Return the (X, Y) coordinate for the center point of the cell that contains the specified text.  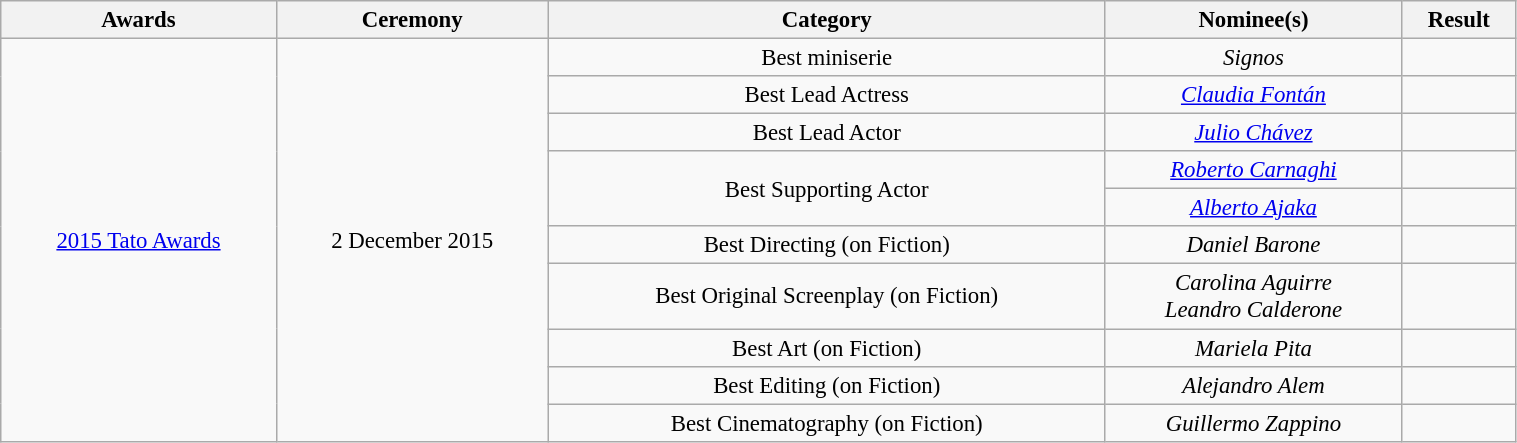
2015 Tato Awards (138, 240)
Best Lead Actress (826, 95)
Ceremony (412, 20)
Best Directing (on Fiction) (826, 245)
Best Lead Actor (826, 133)
Nominee(s) (1253, 20)
Best Supporting Actor (826, 188)
Signos (1253, 58)
2 December 2015 (412, 240)
Result (1459, 20)
Alberto Ajaka (1253, 208)
Julio Chávez (1253, 133)
Awards (138, 20)
Guillermo Zappino (1253, 423)
Roberto Carnaghi (1253, 170)
Carolina AguirreLeandro Calderone (1253, 296)
Best Art (on Fiction) (826, 348)
Best Cinematography (on Fiction) (826, 423)
Best Editing (on Fiction) (826, 385)
Category (826, 20)
Best miniserie (826, 58)
Daniel Barone (1253, 245)
Alejandro Alem (1253, 385)
Claudia Fontán (1253, 95)
Mariela Pita (1253, 348)
Best Original Screenplay (on Fiction) (826, 296)
